Pinpoint the cell where the given text exists, returning its (x, y) midpoint coordinate. 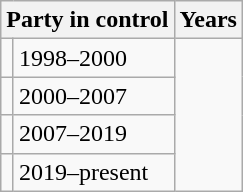
1998–2000 (94, 58)
2007–2019 (94, 134)
Party in control (88, 20)
2000–2007 (94, 96)
2019–present (94, 172)
Years (208, 20)
